For the text-containing cell, return its midpoint in [x, y] coordinate format. 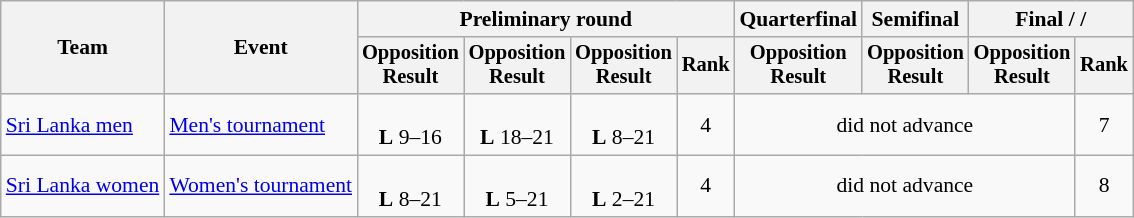
Event [260, 48]
L 18–21 [518, 124]
Preliminary round [546, 19]
L 9–16 [410, 124]
Team [83, 48]
Semifinal [916, 19]
7 [1104, 124]
Quarterfinal [798, 19]
Men's tournament [260, 124]
L 5–21 [518, 186]
Sri Lanka men [83, 124]
L 2–21 [624, 186]
Sri Lanka women [83, 186]
Final / / [1051, 19]
Women's tournament [260, 186]
8 [1104, 186]
